Determine the (X, Y) coordinate at the center of the cell enclosing the given text.  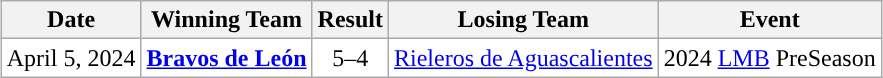
Event (770, 20)
Date (71, 20)
Bravos de León (226, 58)
April 5, 2024 (71, 58)
2024 LMB PreSeason (770, 58)
Rieleros de Aguascalientes (523, 58)
Losing Team (523, 20)
Result (350, 20)
5–4 (350, 58)
Winning Team (226, 20)
